Pinpoint the cell where the given text exists, returning its (X, Y) midpoint coordinate. 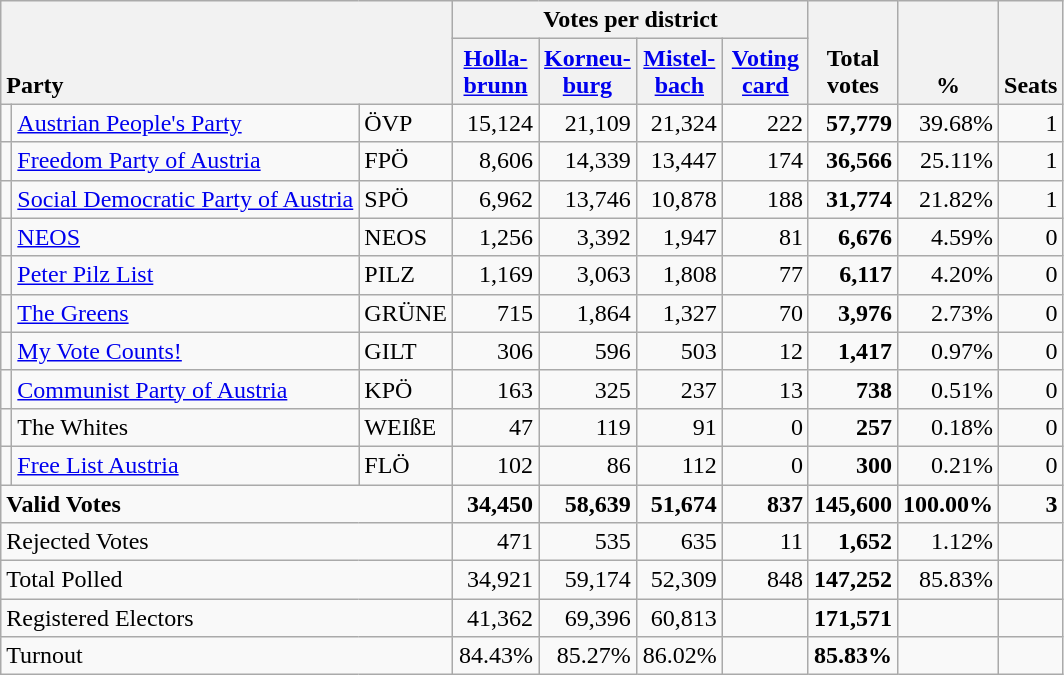
145,600 (852, 503)
3,392 (588, 237)
70 (765, 313)
84.43% (496, 656)
PILZ (406, 275)
Votes per district (631, 20)
635 (679, 542)
FPÖ (406, 161)
1,169 (496, 275)
85.27% (588, 656)
57,779 (852, 123)
Communist Party of Austria (186, 389)
13,746 (588, 199)
Mistel-bach (679, 72)
Turnout (227, 656)
3,976 (852, 313)
1.12% (948, 542)
Peter Pilz List (186, 275)
471 (496, 542)
34,450 (496, 503)
3 (1031, 503)
36,566 (852, 161)
91 (679, 427)
300 (852, 465)
1,256 (496, 237)
6,962 (496, 199)
The Whites (186, 427)
100.00% (948, 503)
4.59% (948, 237)
21.82% (948, 199)
102 (496, 465)
% (948, 52)
My Vote Counts! (186, 351)
51,674 (679, 503)
Valid Votes (227, 503)
ÖVP (406, 123)
SPÖ (406, 199)
163 (496, 389)
15,124 (496, 123)
848 (765, 580)
Freedom Party of Austria (186, 161)
KPÖ (406, 389)
The Greens (186, 313)
1,947 (679, 237)
306 (496, 351)
12 (765, 351)
Holla-brunn (496, 72)
52,309 (679, 580)
58,639 (588, 503)
86 (588, 465)
14,339 (588, 161)
188 (765, 199)
147,252 (852, 580)
325 (588, 389)
738 (852, 389)
13 (765, 389)
0.97% (948, 351)
Party (227, 52)
60,813 (679, 618)
119 (588, 427)
10,878 (679, 199)
Korneu-burg (588, 72)
86.02% (679, 656)
1,652 (852, 542)
FLÖ (406, 465)
0.21% (948, 465)
3,063 (588, 275)
WEIßE (406, 427)
1,327 (679, 313)
1,808 (679, 275)
8,606 (496, 161)
81 (765, 237)
GILT (406, 351)
77 (765, 275)
237 (679, 389)
GRÜNE (406, 313)
Austrian People's Party (186, 123)
2.73% (948, 313)
6,676 (852, 237)
1,864 (588, 313)
21,324 (679, 123)
41,362 (496, 618)
174 (765, 161)
0.51% (948, 389)
47 (496, 427)
Social Democratic Party of Austria (186, 199)
503 (679, 351)
Seats (1031, 52)
1,417 (852, 351)
171,571 (852, 618)
Rejected Votes (227, 542)
Totalvotes (852, 52)
13,447 (679, 161)
31,774 (852, 199)
837 (765, 503)
112 (679, 465)
69,396 (588, 618)
0.18% (948, 427)
11 (765, 542)
Free List Austria (186, 465)
715 (496, 313)
Votingcard (765, 72)
596 (588, 351)
257 (852, 427)
21,109 (588, 123)
535 (588, 542)
6,117 (852, 275)
39.68% (948, 123)
222 (765, 123)
34,921 (496, 580)
4.20% (948, 275)
Registered Electors (227, 618)
25.11% (948, 161)
Total Polled (227, 580)
59,174 (588, 580)
